Determine the [X, Y] coordinate at the center of the cell enclosing the given text.  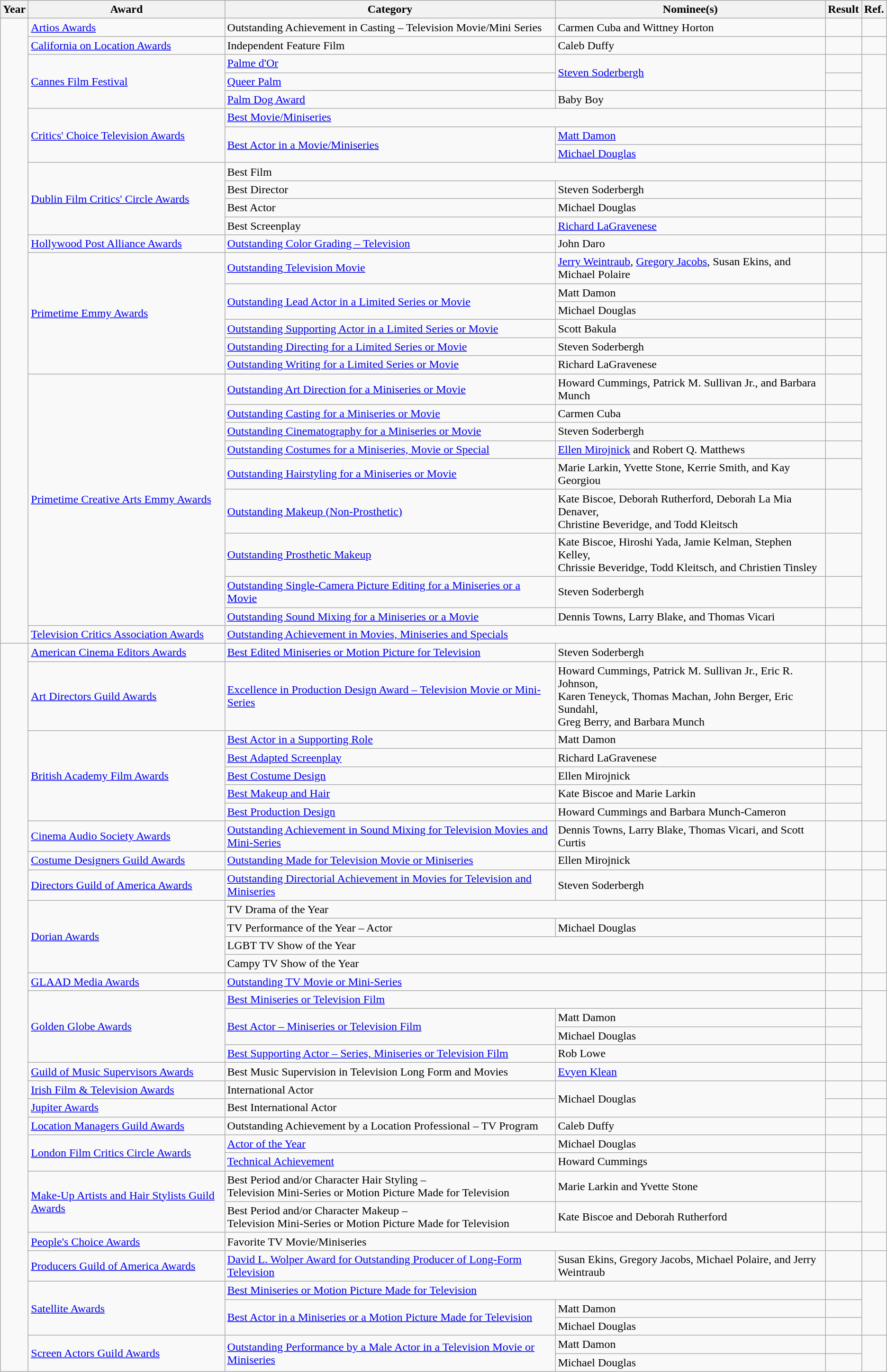
Palm Dog Award [390, 99]
Location Managers Guild Awards [127, 1126]
John Daro [690, 244]
Kate Biscoe, Hiroshi Yada, Jamie Kelman, Stephen Kelley, Chrissie Beveridge, Todd Kleitsch, and Christien Tinsley [690, 555]
Outstanding Sound Mixing for a Miniseries or a Movie [390, 616]
Outstanding Makeup (Non-Prosthetic) [390, 511]
TV Drama of the Year [525, 909]
Best Makeup and Hair [390, 794]
Outstanding Directing for a Limited Series or Movie [390, 347]
Dennis Towns, Larry Blake, Thomas Vicari, and Scott Curtis [690, 836]
Category [390, 9]
Best Production Design [390, 812]
Award [127, 9]
Kate Biscoe and Marie Larkin [690, 794]
Marie Larkin, Yvette Stone, Kerrie Smith, and Kay Georgiou [690, 474]
Outstanding Art Direction for a Miniseries or Movie [390, 389]
Year [14, 9]
Golden Globe Awards [127, 1027]
Outstanding Television Movie [390, 268]
Howard Cummings and Barbara Munch-Cameron [690, 812]
Jupiter Awards [127, 1108]
Outstanding Cinematography for a Miniseries or Movie [390, 431]
Outstanding TV Movie or Mini-Series [525, 982]
Ref. [874, 9]
Result [843, 9]
London Film Critics Circle Awards [127, 1153]
Best Actor in a Supporting Role [390, 740]
Hollywood Post Alliance Awards [127, 244]
Best Actor in a Miniseries or a Motion Picture Made for Television [390, 1318]
Campy TV Show of the Year [525, 963]
Screen Actors Guild Awards [127, 1354]
Outstanding Writing for a Limited Series or Movie [390, 365]
Outstanding Achievement in Sound Mixing for Television Movies and Mini-Series [390, 836]
Directors Guild of America Awards [127, 885]
Outstanding Color Grading – Television [390, 244]
Dennis Towns, Larry Blake, and Thomas Vicari [690, 616]
Cannes Film Festival [127, 81]
Outstanding Prosthetic Makeup [390, 555]
Art Directors Guild Awards [127, 696]
Outstanding Performance by a Male Actor in a Television Movie or Miniseries [390, 1354]
Best Supporting Actor – Series, Miniseries or Television Film [390, 1054]
Outstanding Hairstyling for a Miniseries or Movie [390, 474]
Kate Biscoe, Deborah Rutherford, Deborah La Mia Denaver, Christine Beveridge, and Todd Kleitsch [690, 511]
American Cinema Editors Awards [127, 653]
Technical Achievement [390, 1162]
Scott Bakula [690, 329]
Best Music Supervision in Television Long Form and Movies [390, 1072]
Best Movie/Miniseries [525, 117]
Palme d'Or [390, 63]
Outstanding Directorial Achievement in Movies for Television and Miniseries [390, 885]
Ellen Mirojnick and Robert Q. Matthews [690, 449]
Queer Palm [390, 81]
Best International Actor [390, 1108]
Best Film [525, 171]
Guild of Music Supervisors Awards [127, 1072]
Best Miniseries or Motion Picture Made for Television [525, 1290]
California on Location Awards [127, 45]
Outstanding Made for Television Movie or Miniseries [390, 861]
Carmen Cuba and Wittney Horton [690, 27]
Evyen Klean [690, 1072]
Rob Lowe [690, 1054]
Kate Biscoe and Deborah Rutherford [690, 1217]
Best Period and/or Character Makeup – Television Mini-Series or Motion Picture Made for Television [390, 1217]
Critics' Choice Television Awards [127, 135]
Outstanding Costumes for a Miniseries, Movie or Special [390, 449]
Favorite TV Movie/Miniseries [525, 1241]
Actor of the Year [390, 1144]
Outstanding Single-Camera Picture Editing for a Miniseries or a Movie [390, 592]
Costume Designers Guild Awards [127, 861]
Howard Cummings [690, 1162]
Cinema Audio Society Awards [127, 836]
Nominee(s) [690, 9]
Best Edited Miniseries or Motion Picture for Television [390, 653]
Primetime Emmy Awards [127, 314]
Marie Larkin and Yvette Stone [690, 1186]
Dorian Awards [127, 936]
Best Director [390, 189]
Best Costume Design [390, 776]
Jerry Weintraub, Gregory Jacobs, Susan Ekins, and Michael Polaire [690, 268]
International Actor [390, 1090]
Carmen Cuba [690, 413]
Independent Feature Film [390, 45]
Television Critics Association Awards [127, 635]
Best Period and/or Character Hair Styling – Television Mini-Series or Motion Picture Made for Television [390, 1186]
Satellite Awards [127, 1308]
GLAAD Media Awards [127, 982]
Outstanding Achievement by a Location Professional – TV Program [390, 1126]
Best Actor [390, 207]
Baby Boy [690, 99]
British Academy Film Awards [127, 776]
Primetime Creative Arts Emmy Awards [127, 500]
Make-Up Artists and Hair Stylists Guild Awards [127, 1202]
Excellence in Production Design Award – Television Movie or Mini-Series [390, 696]
Outstanding Achievement in Casting – Television Movie/Mini Series [390, 27]
People's Choice Awards [127, 1241]
Best Actor – Miniseries or Television Film [390, 1027]
Producers Guild of America Awards [127, 1265]
Best Actor in a Movie/Miniseries [390, 144]
Best Screenplay [390, 226]
Outstanding Supporting Actor in a Limited Series or Movie [390, 329]
Outstanding Achievement in Movies, Miniseries and Specials [525, 635]
Irish Film & Television Awards [127, 1090]
Susan Ekins, Gregory Jacobs, Michael Polaire, and Jerry Weintraub [690, 1265]
Howard Cummings, Patrick M. Sullivan Jr., and Barbara Munch [690, 389]
TV Performance of the Year – Actor [390, 927]
Best Miniseries or Television Film [525, 1000]
Dublin Film Critics' Circle Awards [127, 198]
Howard Cummings, Patrick M. Sullivan Jr., Eric R. Johnson, Karen Teneyck, Thomas Machan, John Berger, Eric Sundahl, Greg Berry, and Barbara Munch [690, 696]
Best Adapted Screenplay [390, 758]
LGBT TV Show of the Year [525, 945]
Artios Awards [127, 27]
Outstanding Casting for a Miniseries or Movie [390, 413]
David L. Wolper Award for Outstanding Producer of Long-Form Television [390, 1265]
Outstanding Lead Actor in a Limited Series or Movie [390, 302]
